Extract the [x, y] coordinate from the center of the cell holding the provided text.  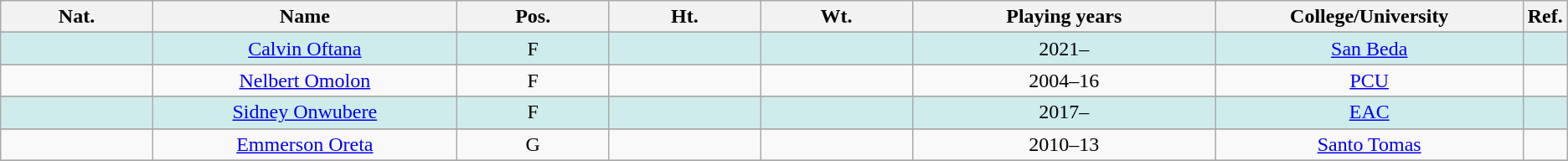
2004–16 [1064, 80]
2010–13 [1064, 144]
Nelbert Omolon [305, 80]
Ht. [685, 17]
Playing years [1064, 17]
Emmerson Oreta [305, 144]
Name [305, 17]
Pos. [533, 17]
Santo Tomas [1369, 144]
EAC [1369, 112]
College/University [1369, 17]
G [533, 144]
San Beda [1369, 49]
Nat. [77, 17]
Wt. [836, 17]
Ref. [1545, 17]
PCU [1369, 80]
Sidney Onwubere [305, 112]
2017– [1064, 112]
2021– [1064, 49]
Calvin Oftana [305, 49]
